Detect which cell encompasses the target text, then output its [x, y] center coordinate. 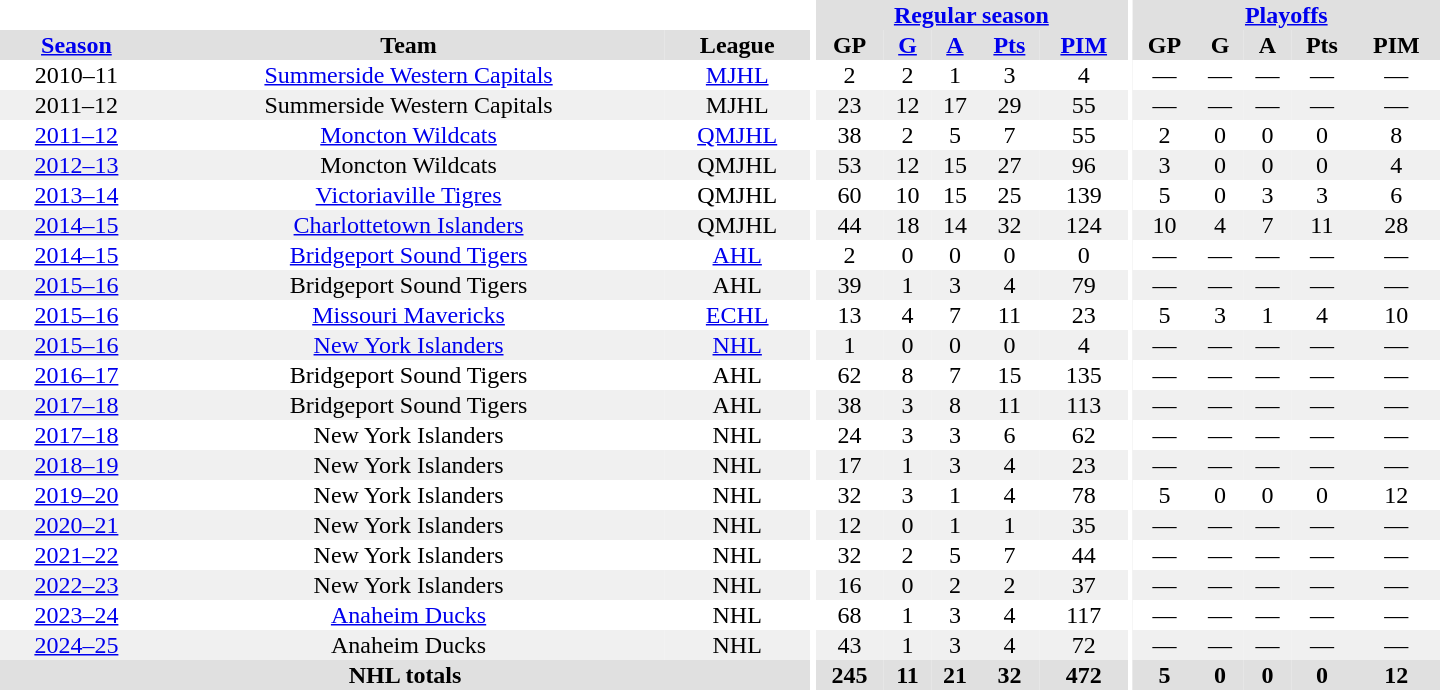
2024–25 [76, 645]
25 [1010, 195]
NHL totals [405, 675]
2023–24 [76, 615]
245 [849, 675]
16 [849, 585]
League [737, 45]
43 [849, 645]
124 [1084, 225]
68 [849, 615]
Team [409, 45]
37 [1084, 585]
78 [1084, 495]
28 [1396, 225]
21 [954, 675]
14 [954, 225]
96 [1084, 165]
39 [849, 285]
13 [849, 315]
472 [1084, 675]
2016–17 [76, 375]
117 [1084, 615]
53 [849, 165]
Charlottetown Islanders [409, 225]
ECHL [737, 315]
135 [1084, 375]
2020–21 [76, 525]
79 [1084, 285]
Regular season [971, 15]
24 [849, 435]
Missouri Mavericks [409, 315]
139 [1084, 195]
2013–14 [76, 195]
2021–22 [76, 555]
Victoriaville Tigres [409, 195]
72 [1084, 645]
29 [1010, 105]
2022–23 [76, 585]
2012–13 [76, 165]
2010–11 [76, 75]
Playoffs [1286, 15]
35 [1084, 525]
113 [1084, 405]
18 [908, 225]
60 [849, 195]
2018–19 [76, 465]
2019–20 [76, 495]
27 [1010, 165]
Season [76, 45]
